Capture the cell that displays the provided text and extract its (x, y) central coordinate. 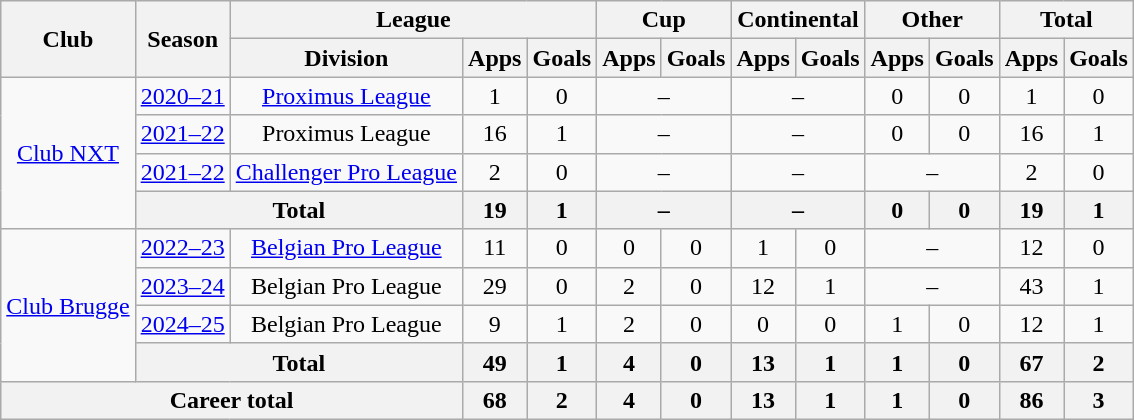
League (413, 20)
Other (932, 20)
9 (495, 324)
Club NXT (68, 153)
2022–23 (182, 248)
2020–21 (182, 96)
86 (1031, 400)
Continental (798, 20)
Cup (664, 20)
Club (68, 39)
Career total (232, 400)
11 (495, 248)
29 (495, 286)
Challenger Pro League (346, 172)
2024–25 (182, 324)
Season (182, 39)
Division (346, 58)
43 (1031, 286)
67 (1031, 362)
2023–24 (182, 286)
3 (1099, 400)
68 (495, 400)
Club Brugge (68, 305)
49 (495, 362)
